Output the [X, Y] coordinate of the center of the cell containing the given text.  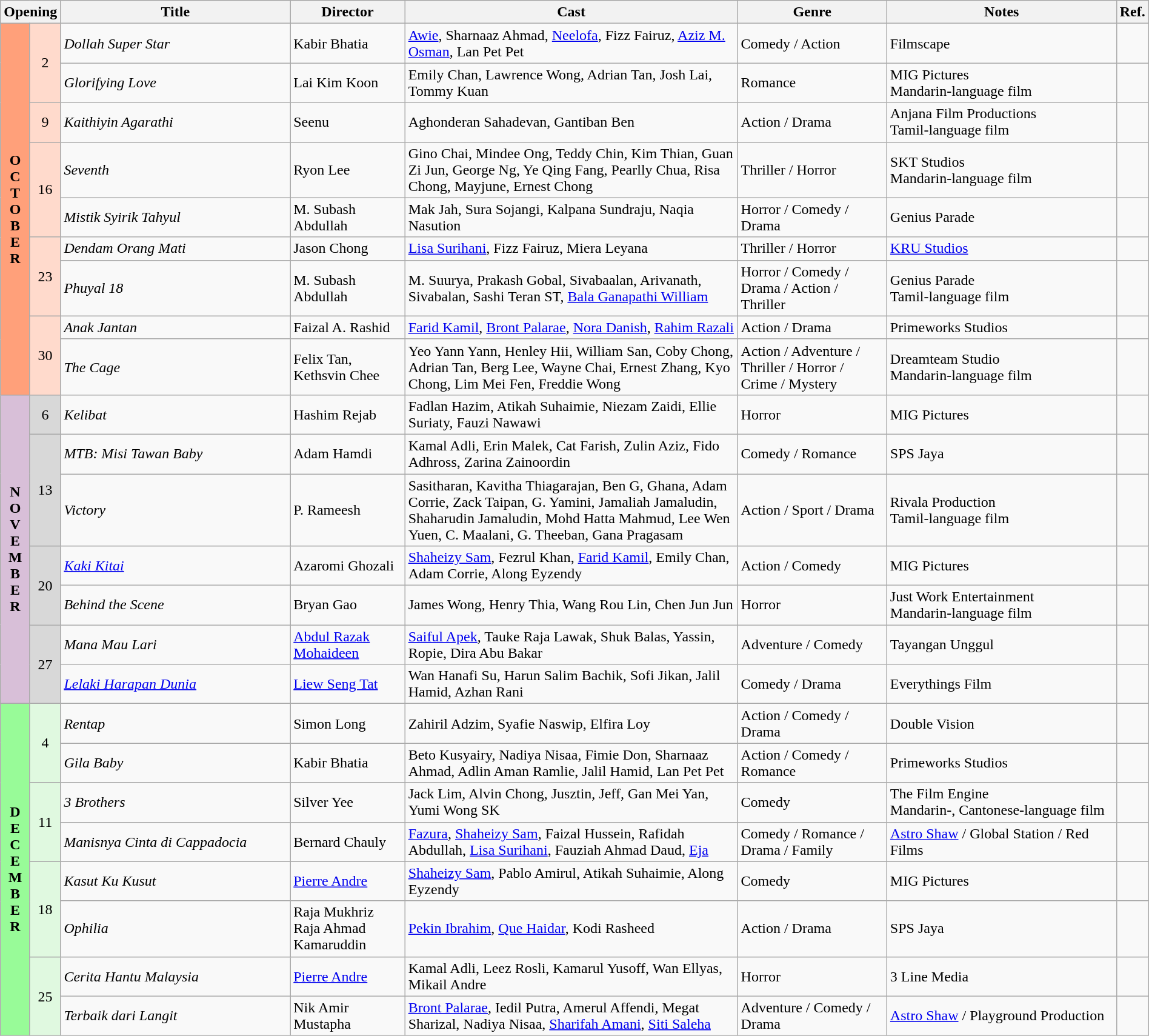
Genius ParadeTamil-language film [1001, 288]
KRU Studios [1001, 249]
Felix Tan, Kethsvin Chee [348, 367]
Dendam Orang Mati [176, 249]
Beto Kusyairy, Nadiya Nisaa, Fimie Don, Sharnaaz Ahmad, Adlin Aman Ramlie, Jalil Hamid, Lan Pet Pet [571, 763]
Fadlan Hazim, Atikah Suhaimie, Niezam Zaidi, Ellie Suriaty, Fauzi Nawawi [571, 415]
Bryan Gao [348, 605]
16 [45, 189]
25 [45, 996]
Kaki Kitai [176, 566]
Dollah Super Star [176, 44]
M. Suurya, Prakash Gobal, Sivabaalan, Arivanath, Sivabalan, Sashi Teran ST, Bala Ganapathi William [571, 288]
MTB: Misi Tawan Baby [176, 453]
Yeo Yann Yann, Henley Hii, William San, Coby Chong, Adrian Tan, Berg Lee, Wayne Chai, Ernest Zhang, Kyo Chong, Lim Mei Fen, Freddie Wong [571, 367]
Bernard Chauly [348, 841]
Farid Kamil, Bront Palarae, Nora Danish, Rahim Razali [571, 327]
Phuyal 18 [176, 288]
Mana Mau Lari [176, 645]
3 Line Media [1001, 976]
Glorifying Love [176, 82]
James Wong, Henry Thia, Wang Rou Lin, Chen Jun Jun [571, 605]
Jason Chong [348, 249]
Hashim Rejab [348, 415]
P. Rameesh [348, 510]
Comedy / Drama [812, 684]
OCTOBER [16, 210]
Astro Shaw / Playground Production [1001, 1016]
3 Brothers [176, 803]
Action / Comedy / Romance [812, 763]
Double Vision [1001, 724]
Wan Hanafi Su, Harun Salim Bachik, Sofi Jikan, Jalil Hamid, Azhan Rani [571, 684]
Liew Seng Tat [348, 684]
20 [45, 586]
Ophilia [176, 929]
Shaheizy Sam, Pablo Amirul, Atikah Suhaimie, Along Eyzendy [571, 881]
Filmscape [1001, 44]
Action / Adventure / Thriller / Horror / Crime / Mystery [812, 367]
Genre [812, 12]
Anjana Film ProductionsTamil-language film [1001, 122]
Saiful Apek, Tauke Raja Lawak, Shuk Balas, Yassin, Ropie, Dira Abu Bakar [571, 645]
Comedy / Romance / Drama / Family [812, 841]
Jack Lim, Alvin Chong, Jusztin, Jeff, Gan Mei Yan, Yumi Wong SK [571, 803]
Notes [1001, 12]
Faizal A. Rashid [348, 327]
Abdul Razak Mohaideen [348, 645]
Rentap [176, 724]
Lelaki Harapan Dunia [176, 684]
Seventh [176, 170]
Anak Jantan [176, 327]
Aghonderan Sahadevan, Gantiban Ben [571, 122]
27 [45, 664]
Gila Baby [176, 763]
Opening [30, 12]
Azaromi Ghozali [348, 566]
DECEMBER [16, 870]
Awie, Sharnaaz Ahmad, Neelofa, Fizz Fairuz, Aziz M. Osman, Lan Pet Pet [571, 44]
Comedy / Romance [812, 453]
Emily Chan, Lawrence Wong, Adrian Tan, Josh Lai, Tommy Kuan [571, 82]
Shaheizy Sam, Fezrul Khan, Farid Kamil, Emily Chan, Adam Corrie, Along Eyzendy [571, 566]
Comedy / Action [812, 44]
Everythings Film [1001, 684]
Adventure / Comedy [812, 645]
Kaithiyin Agarathi [176, 122]
23 [45, 276]
Cerita Hantu Malaysia [176, 976]
Victory [176, 510]
Adam Hamdi [348, 453]
Kamal Adli, Erin Malek, Cat Farish, Zulin Aziz, Fido Adhross, Zarina Zainoordin [571, 453]
NOVEMBER [16, 549]
Mistik Syirik Tahyul [176, 217]
6 [45, 415]
Kelibat [176, 415]
Mak Jah, Sura Sojangi, Kalpana Sundraju, Naqia Nasution [571, 217]
Gino Chai, Mindee Ong, Teddy Chin, Kim Thian, Guan Zi Jun, George Ng, Ye Qing Fang, Pearlly Chua, Risa Chong, Mayjune, Ernest Chong [571, 170]
Ryon Lee [348, 170]
Raja Mukhriz Raja Ahmad Kamaruddin [348, 929]
Dreamteam StudioMandarin-language film [1001, 367]
Nik Amir Mustapha [348, 1016]
Seenu [348, 122]
9 [45, 122]
Fazura, Shaheizy Sam, Faizal Hussein, Rafidah Abdullah, Lisa Surihani, Fauziah Ahmad Daud, Eja [571, 841]
Action / Comedy / Drama [812, 724]
Romance [812, 82]
Pekin Ibrahim, Que Haidar, Kodi Rasheed [571, 929]
4 [45, 743]
Silver Yee [348, 803]
The Film EngineMandarin-, Cantonese-language film [1001, 803]
Ref. [1132, 12]
Behind the Scene [176, 605]
Lai Kim Koon [348, 82]
2 [45, 63]
Just Work EntertainmentMandarin-language film [1001, 605]
Lisa Surihani, Fizz Fairuz, Miera Leyana [571, 249]
Title [176, 12]
Horror / Comedy / Drama / Action / Thriller [812, 288]
Genius Parade [1001, 217]
Bront Palarae, Iedil Putra, Amerul Affendi, Megat Sharizal, Nadiya Nisaa, Sharifah Amani, Siti Saleha [571, 1016]
11 [45, 822]
SKT StudiosMandarin-language film [1001, 170]
Astro Shaw / Global Station / Red Films [1001, 841]
Zahiril Adzim, Syafie Naswip, Elfira Loy [571, 724]
Simon Long [348, 724]
Kasut Ku Kusut [176, 881]
Tayangan Unggul [1001, 645]
Rivala ProductionTamil-language film [1001, 510]
13 [45, 490]
18 [45, 909]
Manisnya Cinta di Cappadocia [176, 841]
The Cage [176, 367]
Action / Comedy [812, 566]
Adventure / Comedy / Drama [812, 1016]
Kamal Adli, Leez Rosli, Kamarul Yusoff, Wan Ellyas, Mikail Andre [571, 976]
Director [348, 12]
Horror / Comedy / Drama [812, 217]
MIG PicturesMandarin-language film [1001, 82]
Cast [571, 12]
Terbaik dari Langit [176, 1016]
30 [45, 355]
Action / Sport / Drama [812, 510]
